For the text-containing cell, return its midpoint in (X, Y) coordinate format. 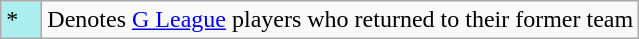
* (22, 20)
Denotes G League players who returned to their former team (340, 20)
